Search for the cell housing the specified text and yield its [x, y] center coordinate. 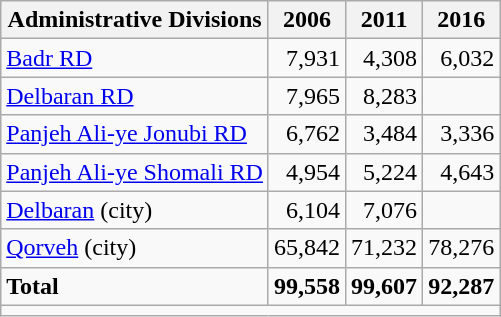
Qorveh (city) [135, 248]
4,643 [462, 172]
3,484 [384, 134]
7,965 [306, 96]
Delbaran (city) [135, 210]
Panjeh Ali-ye Jonubi RD [135, 134]
4,954 [306, 172]
4,308 [384, 58]
6,762 [306, 134]
3,336 [462, 134]
5,224 [384, 172]
71,232 [384, 248]
7,076 [384, 210]
2016 [462, 20]
99,558 [306, 286]
2011 [384, 20]
Panjeh Ali-ye Shomali RD [135, 172]
Administrative Divisions [135, 20]
99,607 [384, 286]
7,931 [306, 58]
8,283 [384, 96]
2006 [306, 20]
65,842 [306, 248]
6,032 [462, 58]
Badr RD [135, 58]
Total [135, 286]
78,276 [462, 248]
92,287 [462, 286]
6,104 [306, 210]
Delbaran RD [135, 96]
